For the text-containing cell, return its midpoint in (X, Y) coordinate format. 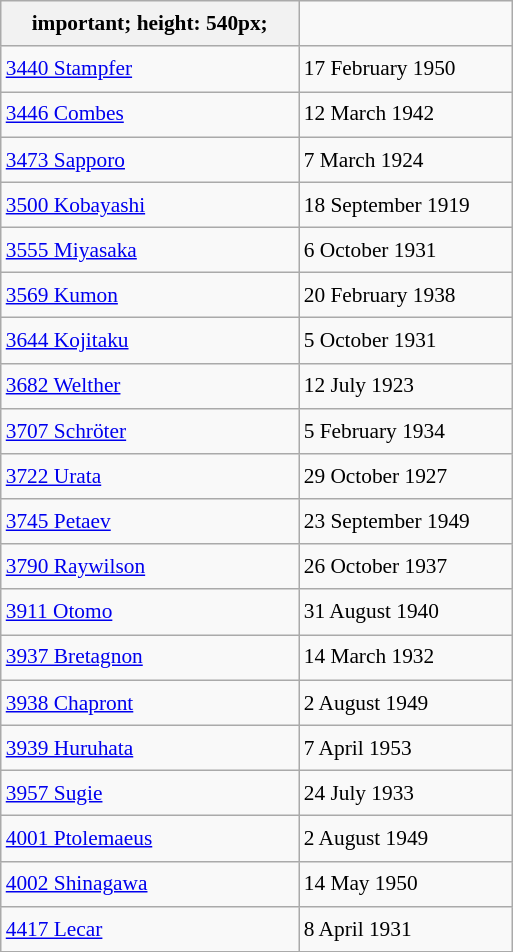
important; height: 540px; (150, 24)
29 October 1927 (406, 476)
3682 Welther (150, 386)
3644 Kojitaku (150, 340)
3722 Urata (150, 476)
12 July 1923 (406, 386)
6 October 1931 (406, 250)
3911 Otomo (150, 612)
5 February 1934 (406, 430)
3569 Kumon (150, 296)
7 April 1953 (406, 748)
14 May 1950 (406, 884)
3938 Chapront (150, 702)
24 July 1933 (406, 792)
7 March 1924 (406, 160)
23 September 1949 (406, 522)
12 March 1942 (406, 114)
26 October 1937 (406, 566)
31 August 1940 (406, 612)
3473 Sapporo (150, 160)
3957 Sugie (150, 792)
4001 Ptolemaeus (150, 838)
4002 Shinagawa (150, 884)
3707 Schröter (150, 430)
18 September 1919 (406, 204)
3937 Bretagnon (150, 658)
3790 Raywilson (150, 566)
8 April 1931 (406, 928)
5 October 1931 (406, 340)
3500 Kobayashi (150, 204)
3745 Petaev (150, 522)
20 February 1938 (406, 296)
14 March 1932 (406, 658)
17 February 1950 (406, 68)
3555 Miyasaka (150, 250)
3939 Huruhata (150, 748)
3446 Combes (150, 114)
4417 Lecar (150, 928)
3440 Stampfer (150, 68)
